Pinpoint the cell where the given text exists, returning its (X, Y) midpoint coordinate. 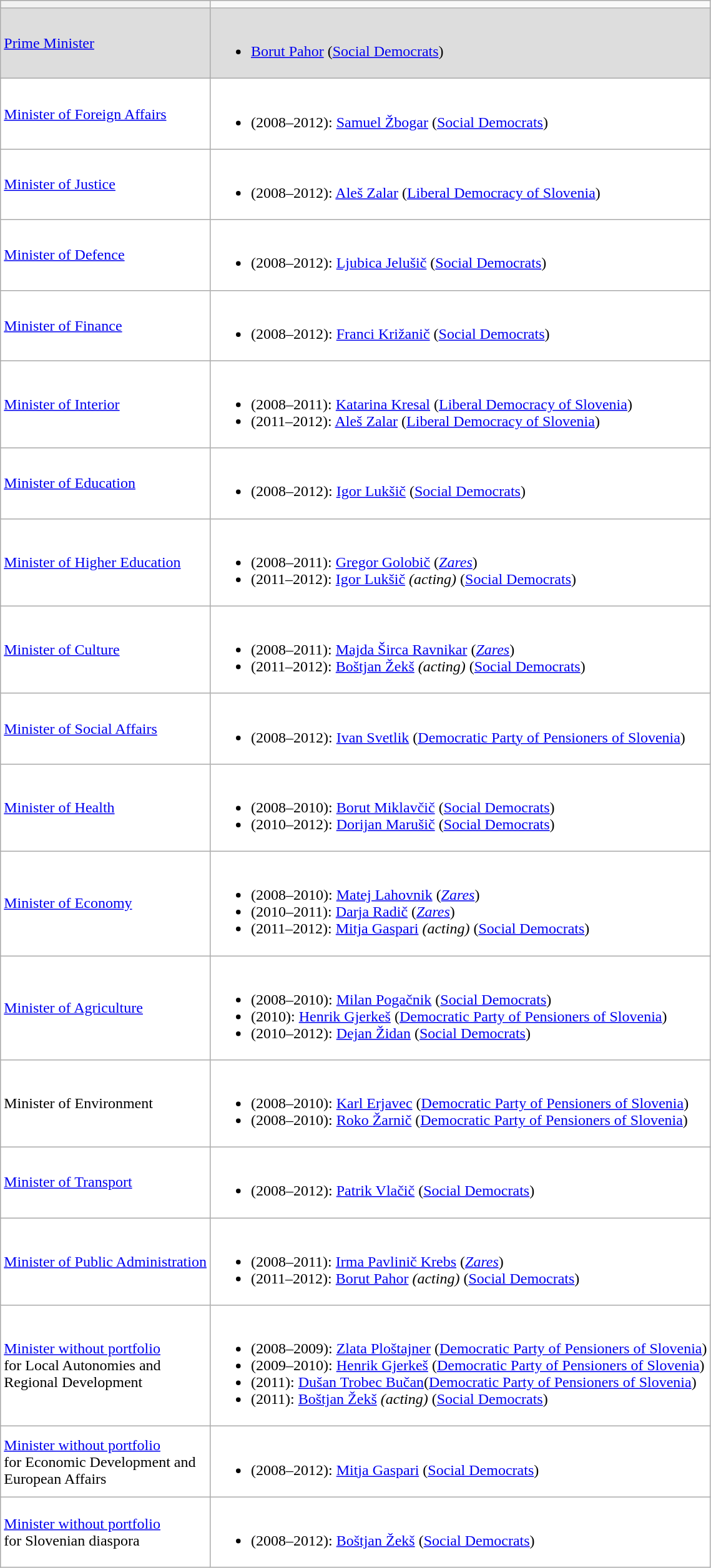
(2008–2010): Karl Erjavec (Democratic Party of Pensioners of Slovenia)(2008–2010): Roko Žarnič (Democratic Party of Pensioners of Slovenia) (460, 1104)
Minister of Higher Education (105, 562)
Minister of Public Administration (105, 1262)
Prime Minister (105, 44)
(2008–2012): Ljubica Jelušič (Social Democrats) (460, 255)
(2008–2012): Aleš Zalar (Liberal Democracy of Slovenia) (460, 185)
(2008–2012): Franci Križanič (Social Democrats) (460, 326)
Minister of Foreign Affairs (105, 114)
Minister of Interior (105, 404)
Minister of Agriculture (105, 1008)
(2008–2010): Borut Miklavčič (Social Democrats)(2010–2012): Dorijan Marušič (Social Democrats) (460, 807)
Minister of Finance (105, 326)
(2008–2011): Irma Pavlinič Krebs (Zares)(2011–2012): Borut Pahor (acting) (Social Democrats) (460, 1262)
(2008–2011): Majda Širca Ravnikar (Zares)(2011–2012): Boštjan Žekš (acting) (Social Democrats) (460, 650)
(2008–2012): Boštjan Žekš (Social Democrats) (460, 1532)
Minister of Economy (105, 903)
Minister without portfolio for Economic Development and European Affairs (105, 1461)
(2008–2012): Samuel Žbogar (Social Democrats) (460, 114)
Minister of Transport (105, 1183)
Minister of Health (105, 807)
(2008–2011): Katarina Kresal (Liberal Democracy of Slovenia)(2011–2012): Aleš Zalar (Liberal Democracy of Slovenia) (460, 404)
Minister of Defence (105, 255)
Minister of Justice (105, 185)
(2008–2012): Patrik Vlačič (Social Democrats) (460, 1183)
Minister of Environment (105, 1104)
Borut Pahor (Social Democrats) (460, 44)
Minister without portfolio for Slovenian diaspora (105, 1532)
Minister of Culture (105, 650)
Minister of Education (105, 483)
(2008–2012): Igor Lukšič (Social Democrats) (460, 483)
Minister without portfolio for Local Autonomies and Regional Development (105, 1366)
(2008–2011): Gregor Golobič (Zares)(2011–2012): Igor Lukšič (acting) (Social Democrats) (460, 562)
(2008–2012): Ivan Svetlik (Democratic Party of Pensioners of Slovenia) (460, 729)
(2008–2010): Matej Lahovnik (Zares)(2010–2011): Darja Radič (Zares)(2011–2012): Mitja Gaspari (acting) (Social Democrats) (460, 903)
(2008–2012): Mitja Gaspari (Social Democrats) (460, 1461)
Minister of Social Affairs (105, 729)
